Output the (X, Y) coordinate of the center of the cell containing the given text.  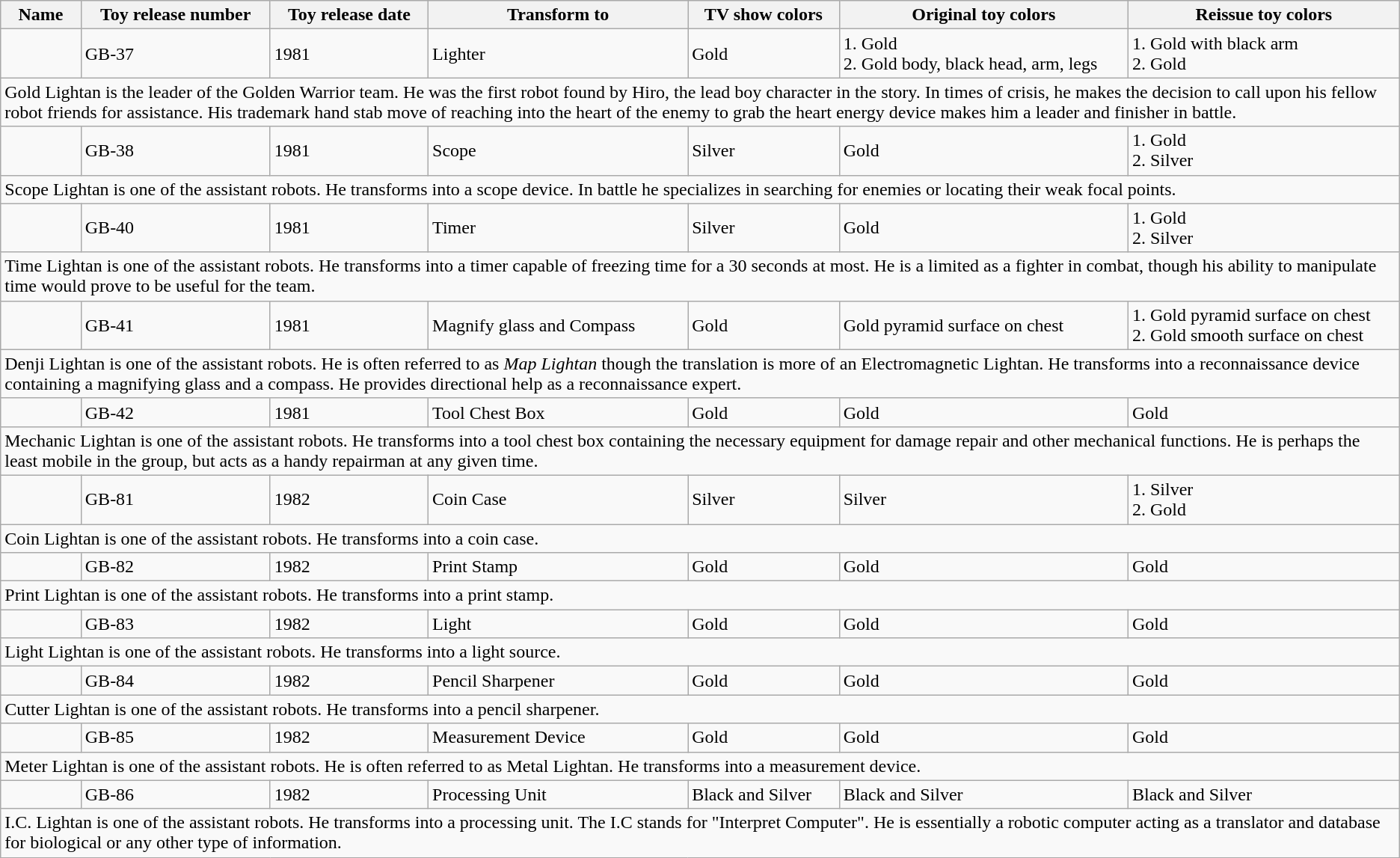
Coin Case (558, 500)
Meter Lightan is one of the assistant robots. He is often referred to as Metal Lightan. He transforms into a measurement device. (700, 766)
Cutter Lightan is one of the assistant robots. He transforms into a pencil sharpener. (700, 709)
1. Gold with black arm 2. Gold (1264, 54)
GB-40 (175, 227)
Pencil Sharpener (558, 681)
GB-85 (175, 738)
Original toy colors (983, 15)
GB-86 (175, 794)
GB-81 (175, 500)
Measurement Device (558, 738)
Coin Lightan is one of the assistant robots. He transforms into a coin case. (700, 538)
Reissue toy colors (1264, 15)
Processing Unit (558, 794)
Magnify glass and Compass (558, 325)
Toy release number (175, 15)
GB-83 (175, 624)
Name (41, 15)
Timer (558, 227)
1. Gold pyramid surface on chest 2. Gold smooth surface on chest (1264, 325)
GB-84 (175, 681)
GB-42 (175, 412)
GB-38 (175, 151)
Light (558, 624)
Light Lightan is one of the assistant robots. He transforms into a light source. (700, 652)
Tool Chest Box (558, 412)
Transform to (558, 15)
Lighter (558, 54)
Print Stamp (558, 567)
Print Lightan is one of the assistant robots. He transforms into a print stamp. (700, 595)
GB-82 (175, 567)
GB-41 (175, 325)
Scope (558, 151)
TV show colors (764, 15)
GB-37 (175, 54)
1. Silver 2. Gold (1264, 500)
Gold pyramid surface on chest (983, 325)
1. Gold 2. Gold body, black head, arm, legs (983, 54)
Toy release date (349, 15)
